Output the [x, y] coordinate of the center of the cell containing the given text.  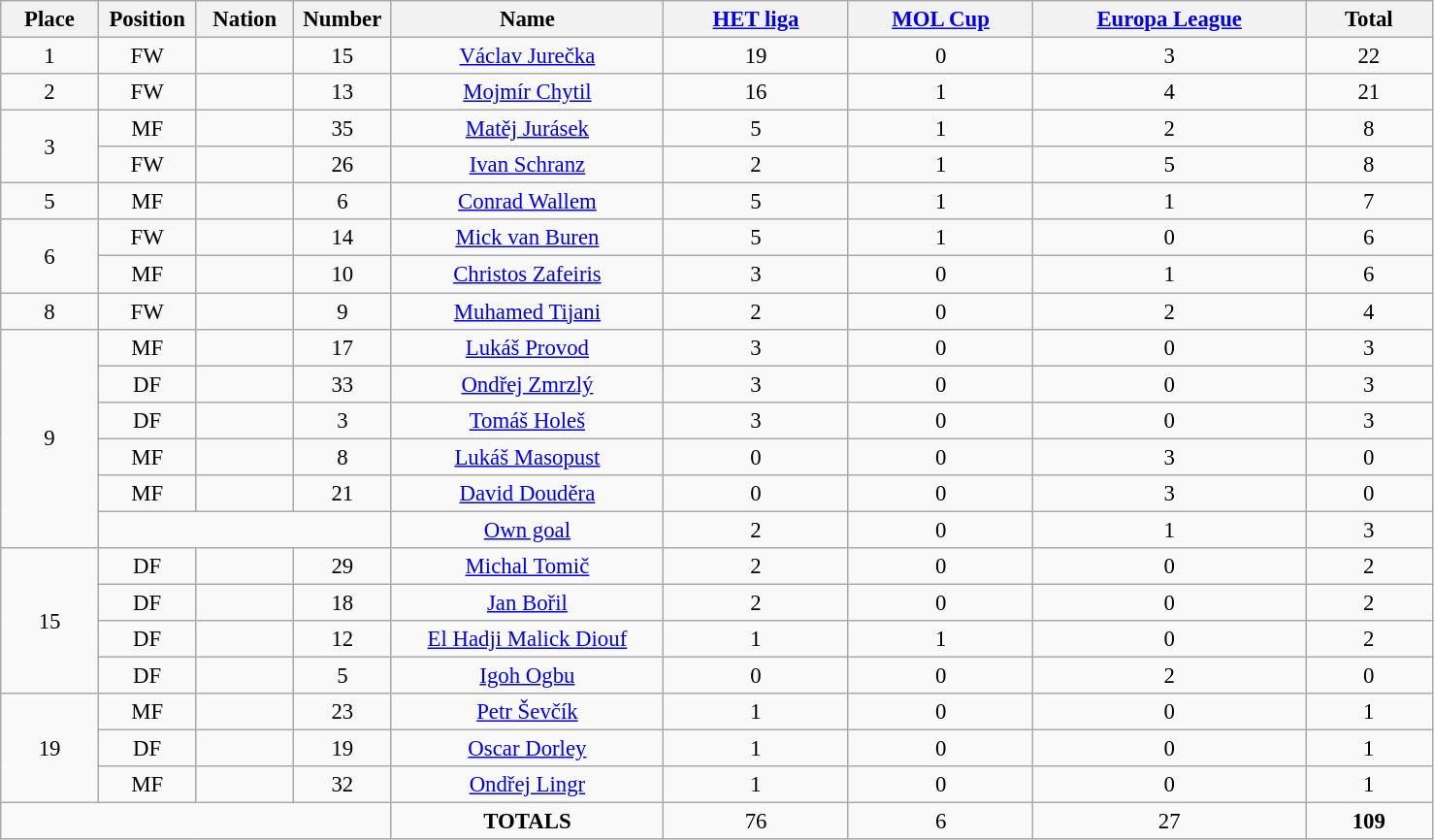
Own goal [528, 530]
Michal Tomič [528, 566]
14 [343, 238]
22 [1370, 56]
26 [343, 165]
Oscar Dorley [528, 749]
Position [147, 19]
10 [343, 275]
Ivan Schranz [528, 165]
18 [343, 602]
109 [1370, 822]
Igoh Ogbu [528, 676]
TOTALS [528, 822]
Ondřej Lingr [528, 785]
Conrad Wallem [528, 202]
Mojmír Chytil [528, 92]
Mick van Buren [528, 238]
HET liga [757, 19]
33 [343, 384]
Ondřej Zmrzlý [528, 384]
27 [1170, 822]
Petr Ševčík [528, 712]
Tomáš Holeš [528, 420]
Jan Bořil [528, 602]
Matěj Jurásek [528, 129]
Christos Zafeiris [528, 275]
David Douděra [528, 494]
Europa League [1170, 19]
Total [1370, 19]
Number [343, 19]
76 [757, 822]
23 [343, 712]
Lukáš Masopust [528, 457]
El Hadji Malick Diouf [528, 639]
Nation [244, 19]
7 [1370, 202]
Name [528, 19]
16 [757, 92]
12 [343, 639]
MOL Cup [941, 19]
29 [343, 566]
17 [343, 347]
35 [343, 129]
13 [343, 92]
Muhamed Tijani [528, 311]
Lukáš Provod [528, 347]
Václav Jurečka [528, 56]
32 [343, 785]
Place [50, 19]
